Extract the (x, y) coordinate from the center of the cell holding the provided text.  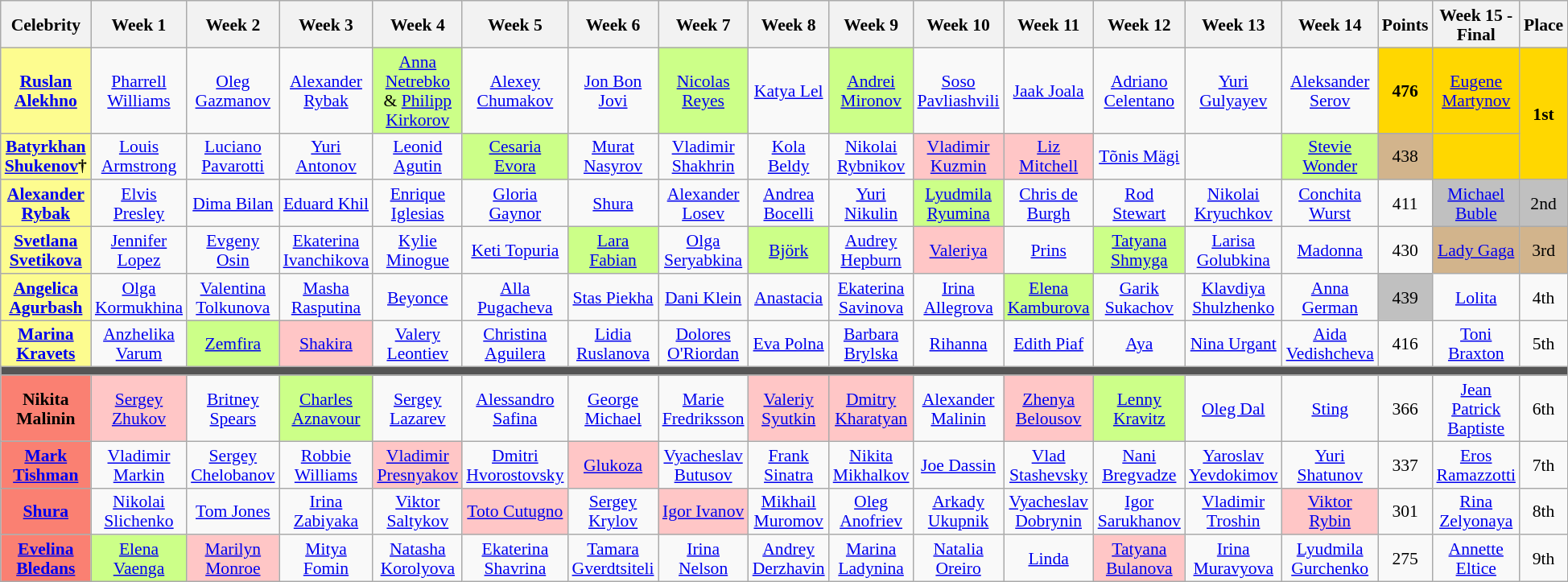
Madonna (1330, 250)
Klavdiya Shulzhenko (1233, 296)
Anastacia (789, 296)
Dima Bilan (233, 203)
Vlad Stashevsky (1049, 464)
Sergey Lazarev (417, 408)
Robbie Williams (327, 464)
Marie Fredriksson (704, 408)
Oleg Dal (1233, 408)
439 (1405, 296)
Vyacheslav Butusov (704, 464)
Christina Aguilera (515, 344)
Lyudmila Gurchenko (1330, 558)
Kylie Minogue (417, 250)
Tõnis Mägi (1140, 156)
Dolores O'Riordan (704, 344)
Garik Sukachov (1140, 296)
Evgeny Osin (233, 250)
Week 1 (138, 24)
Oleg Anofriev (871, 511)
Week 11 (1049, 24)
Chris de Burgh (1049, 203)
George Michael (613, 408)
Jon Bon Jovi (613, 90)
Vladimir Kuzmin (959, 156)
Week 2 (233, 24)
Frank Sinatra (789, 464)
Week 8 (789, 24)
Michael Buble (1476, 203)
Stas Piekha (613, 296)
Tatyana Shmyga (1140, 250)
Igor Sarukhanov (1140, 511)
Marina Kravets (46, 344)
Sergey Krylov (613, 511)
Jean Patrick Baptiste (1476, 408)
Week 7 (704, 24)
Prins (1049, 250)
Batyrkhan Shukenov† (46, 156)
Lara Fabian (613, 250)
Dmitri Hvorostovsky (515, 464)
Alessandro Safina (515, 408)
Anna German (1330, 296)
Week 14 (1330, 24)
Viktor Saltykov (417, 511)
Toni Braxton (1476, 344)
Evelina Bledans (46, 558)
Week 5 (515, 24)
Marina Ladynina (871, 558)
Week 13 (1233, 24)
Aida Vedishcheva (1330, 344)
Elena Kamburova (1049, 296)
Nina Urgant (1233, 344)
Aleksander Serov (1330, 90)
Natasha Korolyova (417, 558)
Britney Spears (233, 408)
Mitya Fomin (327, 558)
Jennifer Lopez (138, 250)
Ekaterina Savinova (871, 296)
Lidia Ruslanova (613, 344)
Valeriya (959, 250)
337 (1405, 464)
Week 15 - Final (1476, 24)
Vladimir Shakhrin (704, 156)
Vyacheslav Dobrynin (1049, 511)
Beyonce (417, 296)
Zhenya Belousov (1049, 408)
438 (1405, 156)
Ekaterina Shavrina (515, 558)
Dmitry Kharatyan (871, 408)
Valentina Tolkunova (233, 296)
Larisa Golubkina (1233, 250)
Irina Allegrova (959, 296)
Shakira (327, 344)
Eugene Martynov (1476, 90)
Week 12 (1140, 24)
366 (1405, 408)
Lolita (1476, 296)
Annette Eltice (1476, 558)
Sergey Chelobanov (233, 464)
Keti Topuria (515, 250)
Yuri Gulyayev (1233, 90)
Andrea Bocelli (789, 203)
Vladimir Troshin (1233, 511)
Andrey Derzhavin (789, 558)
Week 4 (417, 24)
Elvis Presley (138, 203)
Mark Tishman (46, 464)
Luciano Pavarotti (233, 156)
Oleg Gazmanov (233, 90)
Rihanna (959, 344)
Murat Nasyrov (613, 156)
Eduard Khil (327, 203)
8th (1544, 511)
Alexey Chumakov (515, 90)
4th (1544, 296)
Masha Rasputina (327, 296)
Marilyn Monroe (233, 558)
Angelica Agurbash (46, 296)
Conchita Wurst (1330, 203)
Tamara Gverdtsiteli (613, 558)
Eros Ramazzotti (1476, 464)
Joe Dassin (959, 464)
Leonid Agutin (417, 156)
Yuri Shatunov (1330, 464)
Jaak Joala (1049, 90)
Björk (789, 250)
Irina Zabiyaka (327, 511)
Audrey Hepburn (871, 250)
Kola Beldy (789, 156)
Arkady Ukupnik (959, 511)
Sting (1330, 408)
Ekaterina Ivanchikova (327, 250)
Viktor Rybin (1330, 511)
Igor Ivanov (704, 511)
Liz Mitchell (1049, 156)
Andrei Mironov (871, 90)
Week 9 (871, 24)
301 (1405, 511)
Mikhail Muromov (789, 511)
5th (1544, 344)
416 (1405, 344)
Olga Kormukhina (138, 296)
9th (1544, 558)
Valery Leontiev (417, 344)
Yaroslav Yevdokimov (1233, 464)
Eva Polna (789, 344)
Natalia Oreiro (959, 558)
Louis Armstrong (138, 156)
Adriano Celentano (1140, 90)
Yuri Antonov (327, 156)
Yuri Nikulin (871, 203)
Cesaria Evora (515, 156)
Enrique Iglesias (417, 203)
Nikita Malinin (46, 408)
Tom Jones (233, 511)
Ruslan Alekhno (46, 90)
Elena Vaenga (138, 558)
Rina Zelyonaya (1476, 511)
Place (1544, 24)
Nikolai Kryuchkov (1233, 203)
Alexander Losev (704, 203)
Lyudmila Ryumina (959, 203)
3rd (1544, 250)
Sergey Zhukov (138, 408)
Aya (1140, 344)
275 (1405, 558)
Lenny Kravitz (1140, 408)
Linda (1049, 558)
Alexander Malinin (959, 408)
Toto Cutugno (515, 511)
Celebrity (46, 24)
476 (1405, 90)
Irina Muravyova (1233, 558)
Pharrell Williams (138, 90)
Nicolas Reyes (704, 90)
Barbara Brylska (871, 344)
Anzhelika Varum (138, 344)
Tatyana Bulanova (1140, 558)
6th (1544, 408)
Week 3 (327, 24)
Katya Lel (789, 90)
7th (1544, 464)
Glukoza (613, 464)
Week 10 (959, 24)
Soso Pavliashvili (959, 90)
Alla Pugacheva (515, 296)
Dani Klein (704, 296)
Olga Seryabkina (704, 250)
Valeriy Syutkin (789, 408)
Nikolai Rybnikov (871, 156)
Svetlana Svetikova (46, 250)
Irina Nelson (704, 558)
430 (1405, 250)
Charles Aznavour (327, 408)
Nani Bregvadze (1140, 464)
Anna Netrebko & Philipp Kirkorov (417, 90)
Points (1405, 24)
Gloria Gaynor (515, 203)
Rod Stewart (1140, 203)
Nikita Mikhalkov (871, 464)
2nd (1544, 203)
Vladimir Markin (138, 464)
Stevie Wonder (1330, 156)
Week 6 (613, 24)
1st (1544, 114)
Zemfira (233, 344)
Edith Piaf (1049, 344)
Lady Gaga (1476, 250)
Nikolai Slichenko (138, 511)
Vladimir Presnyakov (417, 464)
411 (1405, 203)
